Capture the cell that displays the provided text and extract its (x, y) central coordinate. 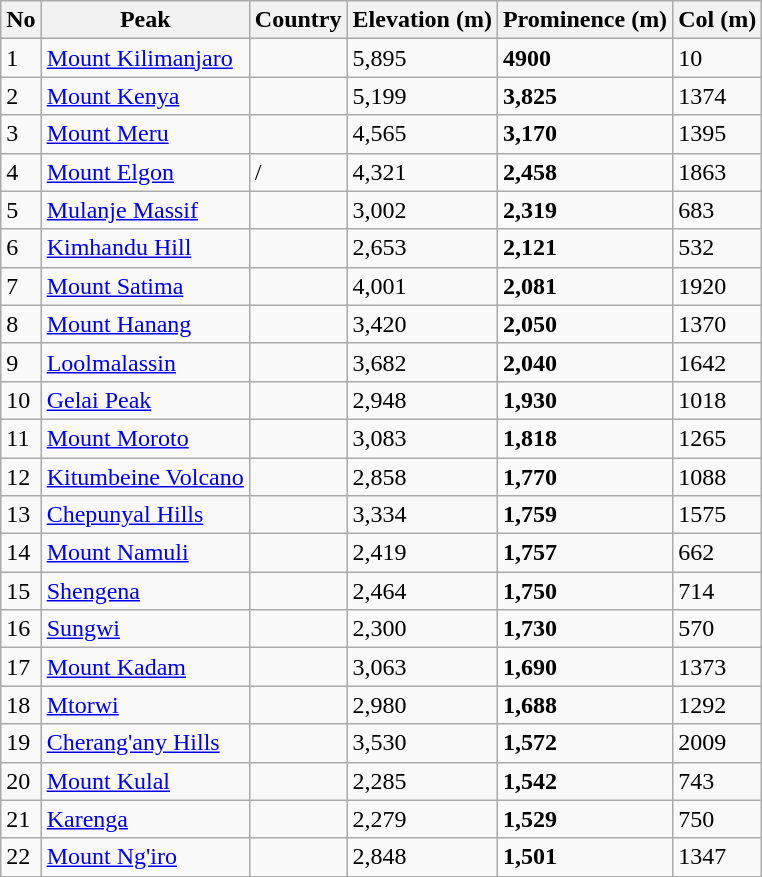
1642 (718, 362)
532 (718, 248)
Peak (145, 20)
3,530 (422, 743)
1,542 (584, 781)
4,001 (422, 286)
Prominence (m) (584, 20)
2,858 (422, 477)
1,757 (584, 553)
2,050 (584, 324)
Cherang'any Hills (145, 743)
1,501 (584, 857)
2,285 (422, 781)
1,750 (584, 591)
1 (21, 58)
1920 (718, 286)
570 (718, 629)
5 (21, 210)
1,730 (584, 629)
Mount Kulal (145, 781)
1,688 (584, 705)
2,653 (422, 248)
3 (21, 134)
1370 (718, 324)
1292 (718, 705)
2,419 (422, 553)
3,083 (422, 438)
3,334 (422, 515)
/ (298, 172)
No (21, 20)
Mount Elgon (145, 172)
Mount Kilimanjaro (145, 58)
15 (21, 591)
Karenga (145, 819)
2,980 (422, 705)
750 (718, 819)
Kitumbeine Volcano (145, 477)
18 (21, 705)
21 (21, 819)
Chepunyal Hills (145, 515)
Mount Namuli (145, 553)
3,682 (422, 362)
Country (298, 20)
Elevation (m) (422, 20)
6 (21, 248)
1,818 (584, 438)
1374 (718, 96)
12 (21, 477)
1088 (718, 477)
683 (718, 210)
3,170 (584, 134)
Shengena (145, 591)
662 (718, 553)
1863 (718, 172)
2,081 (584, 286)
1265 (718, 438)
2,121 (584, 248)
Mount Satima (145, 286)
714 (718, 591)
1,690 (584, 667)
Mount Moroto (145, 438)
1347 (718, 857)
1,759 (584, 515)
Col (m) (718, 20)
3,420 (422, 324)
2,279 (422, 819)
4900 (584, 58)
5,199 (422, 96)
17 (21, 667)
Sungwi (145, 629)
2009 (718, 743)
Mulanje Massif (145, 210)
2,848 (422, 857)
Mount Hanang (145, 324)
13 (21, 515)
2,319 (584, 210)
1,572 (584, 743)
1,529 (584, 819)
2 (21, 96)
3,063 (422, 667)
1395 (718, 134)
Mount Kenya (145, 96)
Mount Kadam (145, 667)
20 (21, 781)
1,770 (584, 477)
743 (718, 781)
1018 (718, 400)
Gelai Peak (145, 400)
9 (21, 362)
2,464 (422, 591)
4 (21, 172)
14 (21, 553)
Mount Ng'iro (145, 857)
3,825 (584, 96)
2,948 (422, 400)
16 (21, 629)
19 (21, 743)
Kimhandu Hill (145, 248)
7 (21, 286)
2,040 (584, 362)
1373 (718, 667)
3,002 (422, 210)
1575 (718, 515)
Mtorwi (145, 705)
22 (21, 857)
1,930 (584, 400)
4,321 (422, 172)
5,895 (422, 58)
11 (21, 438)
4,565 (422, 134)
2,300 (422, 629)
2,458 (584, 172)
8 (21, 324)
Mount Meru (145, 134)
Loolmalassin (145, 362)
